From the cell containing the given text, extract its center point as [X, Y] coordinate. 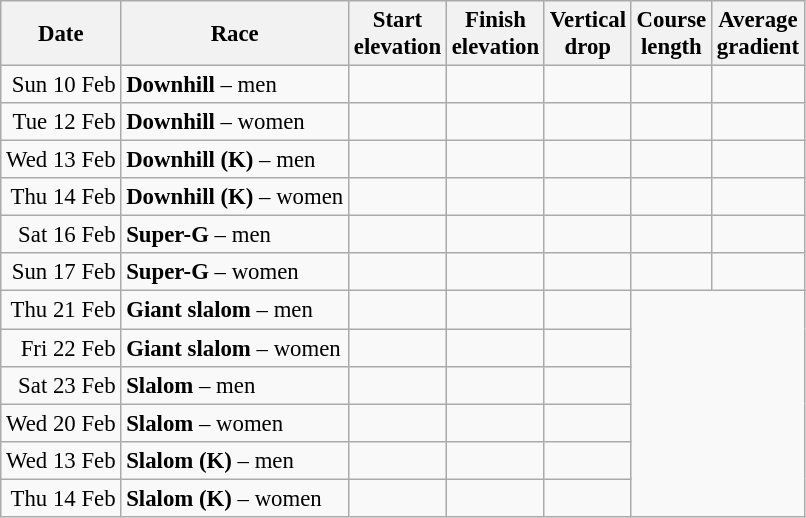
Courselength [671, 34]
Downhill – men [235, 85]
Verticaldrop [588, 34]
Startelevation [398, 34]
Finishelevation [495, 34]
Wed 20 Feb [61, 423]
Downhill (K) – men [235, 160]
Date [61, 34]
Slalom (K) – women [235, 498]
Sat 23 Feb [61, 385]
Averagegradient [758, 34]
Slalom – men [235, 385]
Sun 17 Feb [61, 273]
Downhill (K) – women [235, 197]
Fri 22 Feb [61, 348]
Tue 12 Feb [61, 122]
Slalom – women [235, 423]
Thu 21 Feb [61, 310]
Giant slalom – women [235, 348]
Super-G – women [235, 273]
Downhill – women [235, 122]
Super-G – men [235, 235]
Sun 10 Feb [61, 85]
Giant slalom – men [235, 310]
Race [235, 34]
Sat 16 Feb [61, 235]
Slalom (K) – men [235, 460]
